Output the (x, y) coordinate of the center of the cell containing the given text.  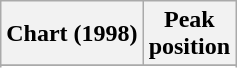
Peakposition (189, 34)
Chart (1998) (72, 34)
